Provide the [x, y] coordinate of the cell's center where the given text is located.  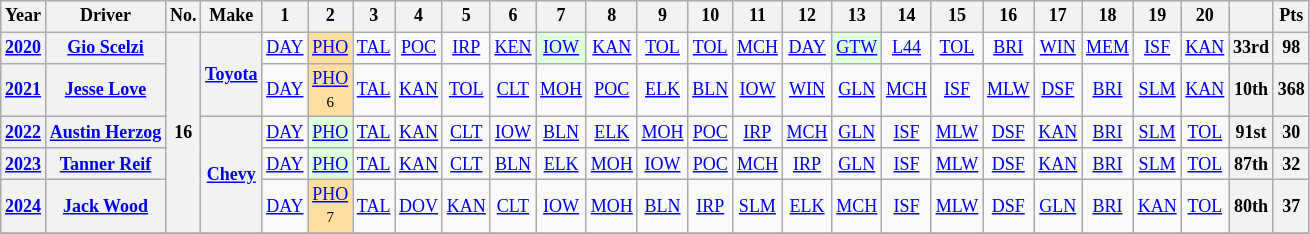
L44 [907, 48]
19 [1157, 16]
10 [710, 16]
4 [419, 16]
30 [1291, 132]
15 [956, 16]
7 [562, 16]
12 [807, 16]
Make [232, 16]
MEM [1108, 48]
Gio Scelzi [105, 48]
87th [1252, 164]
2 [330, 16]
10th [1252, 90]
9 [662, 16]
13 [857, 16]
DOV [419, 206]
Pts [1291, 16]
2024 [24, 206]
Toyota [232, 74]
PHO7 [330, 206]
Jesse Love [105, 90]
17 [1058, 16]
18 [1108, 16]
2022 [24, 132]
Tanner Reif [105, 164]
GTW [857, 48]
8 [612, 16]
368 [1291, 90]
KEN [513, 48]
Austin Herzog [105, 132]
2020 [24, 48]
14 [907, 16]
Year [24, 16]
1 [285, 16]
20 [1205, 16]
Jack Wood [105, 206]
2023 [24, 164]
6 [513, 16]
33rd [1252, 48]
Driver [105, 16]
2021 [24, 90]
32 [1291, 164]
No. [184, 16]
11 [758, 16]
80th [1252, 206]
91st [1252, 132]
PHO6 [330, 90]
98 [1291, 48]
Chevy [232, 175]
5 [466, 16]
37 [1291, 206]
3 [374, 16]
